Return (X, Y) of the center of cell containing provided text 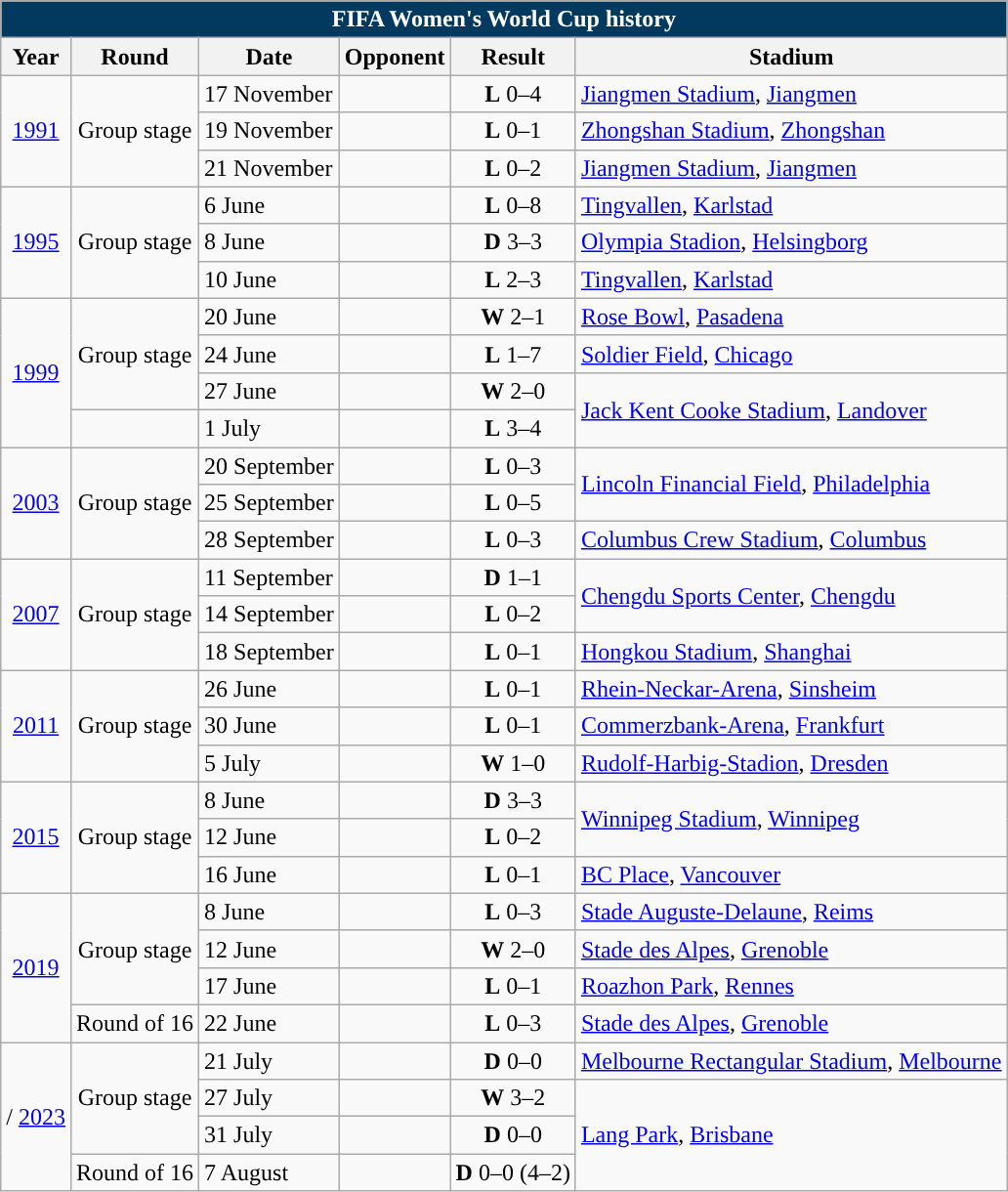
6 June (270, 205)
16 June (270, 874)
D 0–0 (4–2) (513, 1172)
Commerzbank-Arena, Frankfurt (791, 726)
Winnipeg Stadium, Winnipeg (791, 819)
Lang Park, Brisbane (791, 1135)
L 0–8 (513, 205)
Year (36, 57)
L 1–7 (513, 354)
Opponent (395, 57)
Columbus Crew Stadium, Columbus (791, 540)
FIFA Women's World Cup history (504, 20)
Lincoln Financial Field, Philadelphia (791, 485)
2003 (36, 503)
Round (135, 57)
Jack Kent Cooke Stadium, Landover (791, 409)
Hongkou Stadium, Shanghai (791, 652)
Date (270, 57)
L 0–4 (513, 94)
D 1–1 (513, 577)
Olympia Stadion, Helsingborg (791, 242)
W 3–2 (513, 1098)
L 3–4 (513, 428)
Rhein-Neckar-Arena, Sinsheim (791, 689)
2015 (36, 837)
Zhongshan Stadium, Zhongshan (791, 131)
W 2–1 (513, 317)
27 July (270, 1098)
Melbourne Rectangular Stadium, Melbourne (791, 1060)
Rudolf-Harbig-Stadion, Dresden (791, 763)
5 July (270, 763)
31 July (270, 1135)
Rose Bowl, Pasadena (791, 317)
20 September (270, 466)
27 June (270, 391)
1999 (36, 372)
26 June (270, 689)
Stade Auguste-Delaune, Reims (791, 912)
17 November (270, 94)
7 August (270, 1172)
1995 (36, 242)
17 June (270, 986)
Soldier Field, Chicago (791, 354)
Chengdu Sports Center, Chengdu (791, 596)
11 September (270, 577)
14 September (270, 615)
22 June (270, 1023)
30 June (270, 726)
L 2–3 (513, 279)
28 September (270, 540)
20 June (270, 317)
24 June (270, 354)
2019 (36, 967)
19 November (270, 131)
L 0–5 (513, 503)
Stadium (791, 57)
/ 2023 (36, 1116)
W 1–0 (513, 763)
Roazhon Park, Rennes (791, 986)
2011 (36, 726)
10 June (270, 279)
1991 (36, 131)
1 July (270, 428)
21 November (270, 168)
BC Place, Vancouver (791, 874)
Result (513, 57)
18 September (270, 652)
2007 (36, 615)
25 September (270, 503)
21 July (270, 1060)
